Output the (x, y) coordinate of the center of the cell containing the given text.  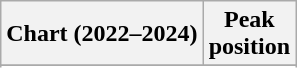
Chart (2022–2024) (102, 34)
Peakposition (249, 34)
